Return the (x, y) coordinate for the center point of the cell that contains the specified text.  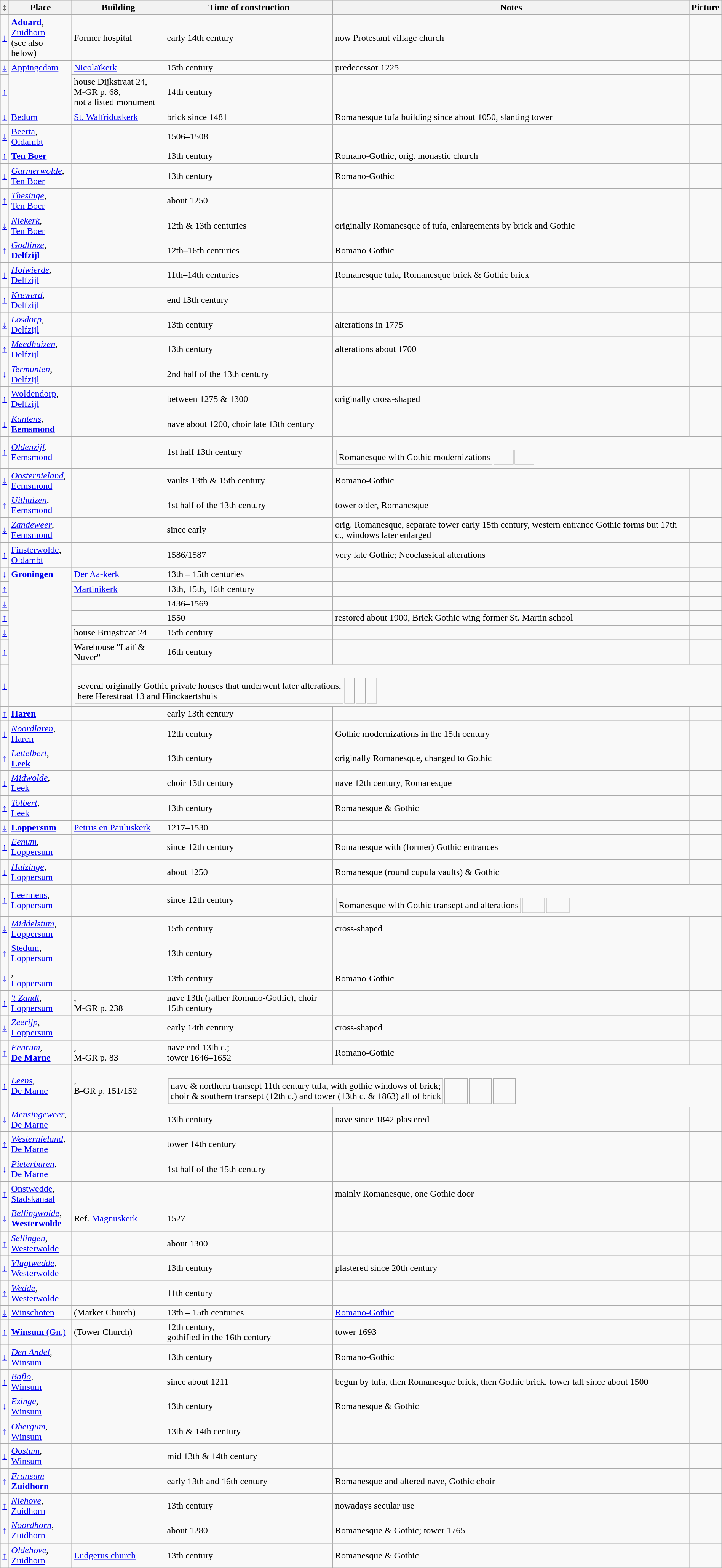
1586/1587 (249, 555)
Holwierde,Delfzijl (40, 275)
Vlagtwedde,Westerwolde (40, 1268)
begun by tufa, then Romanesque brick, then Gothic brick, tower tall since about 1500 (511, 1382)
Bellingwolde,Westerwolde (40, 1218)
St. Walfriduskerk (118, 117)
13th & 14th century (249, 1432)
vaults 13th & 15th century (249, 480)
Niehove,Zuidhorn (40, 1506)
Haren (40, 714)
orig. Romanesque, separate tower early 15th century, western entrance Gothic forms but 17th c., windows later enlarged (511, 530)
Time of construction (249, 8)
end 13th century (249, 299)
Middelstum,Loppersum (40, 929)
Godlinze,Delfzijl (40, 250)
between 1275 & 1300 (249, 399)
Oosternieland,Eemsmond (40, 480)
11th century (249, 1293)
about 1280 (249, 1531)
Meedhuizen,Delfzijl (40, 350)
Nicolaïkerk (118, 67)
Winschoten (40, 1312)
11th–14th centuries (249, 275)
Onstwedde,Stadskanaal (40, 1194)
nave about 1200, choir late 13th century (249, 424)
mainly Romanesque, one Gothic door (511, 1194)
14th century (249, 92)
Place (40, 8)
1527 (249, 1218)
Uithuizen,Eemsmond (40, 505)
Romano-Gothic, orig. monastic church (511, 156)
nowadays secular use (511, 1506)
nave since 1842 plastered (511, 1119)
Leens,De Marne (40, 1086)
1st half of the 15th century (249, 1169)
Beerta,Oldambt (40, 136)
Former hospital (118, 37)
Woldendorp,Delfzijl (40, 399)
early 13th and 16th century (249, 1481)
Niekerk,Ten Boer (40, 226)
't Zandt,Loppersum (40, 1003)
,B-GR p. 151/152 (118, 1086)
1550 (249, 618)
Tolbert,Leek (40, 808)
↕ (5, 8)
Romanesque tufa, Romanesque brick & Gothic brick (511, 275)
Wedde,Westerwolde (40, 1293)
Groningen (40, 637)
tower older, Romanesque (511, 505)
FransumZuidhorn (40, 1481)
Noordhorn,Zuidhorn (40, 1531)
Baflo,Winsum (40, 1382)
Eenum,Loppersum (40, 847)
Martinikerk (118, 589)
(Tower Church) (118, 1332)
1st half 13th century (249, 452)
early 13th century (249, 714)
now Protestant village church (511, 37)
Zeerijp,Loppersum (40, 1028)
Lettelbert,Leek (40, 758)
since early (249, 530)
Notes (511, 8)
Romanesque tufa building since about 1050, slanting tower (511, 117)
Losdorp,Delfzijl (40, 325)
originally Romanesque, changed to Gothic (511, 758)
alterations in 1775 (511, 325)
1506–1508 (249, 136)
1217–1530 (249, 827)
Finsterwolde,Oldambt (40, 555)
Pieterburen,De Marne (40, 1169)
mid 13th & 14th century (249, 1456)
Romanesque with (former) Gothic entrances (511, 847)
tower 14th century (249, 1144)
Ludgerus church (118, 1555)
plastered since 20th century (511, 1268)
Den Andel,Winsum (40, 1357)
Ten Boer (40, 156)
Krewerd,Delfzijl (40, 299)
Stedum,Loppersum (40, 953)
restored about 1900, Brick Gothic wing former St. Martin school (511, 618)
predecessor 1225 (511, 67)
Obergum,Winsum (40, 1432)
Noordlaren,Haren (40, 734)
Oldehove,Zuidhorn (40, 1555)
Aduard,Zuidhorn(see also below) (40, 37)
12th century,gothified in the 16th century (249, 1332)
Eenrum,De Marne (40, 1052)
house Dijkstraat 24,M-GR p. 68,not a listed monument (118, 92)
Loppersum (40, 827)
Ezinge,Winsum (40, 1406)
Appingedam (40, 85)
Midwolde,Leek (40, 783)
house Brugstraat 24 (118, 632)
Warehouse "Laif & Nuver" (118, 652)
12th century (249, 734)
Garmerwolde,Ten Boer (40, 176)
Romanesque and altered nave, Gothic choir (511, 1481)
Huizinge,Loppersum (40, 872)
Building (118, 8)
,M-GR p. 238 (118, 1003)
Oostum,Winsum (40, 1456)
Termunten,Delfzijl (40, 374)
Romanesque & Gothic; tower 1765 (511, 1531)
16th century (249, 652)
alterations about 1700 (511, 350)
choir 13th century (249, 783)
13th, 15th, 16th century (249, 589)
Bedum (40, 117)
2nd half of the 13th century (249, 374)
nave 13th (rather Romano-Gothic), choir 15th century (249, 1003)
,M-GR p. 83 (118, 1052)
1st half of the 13th century (249, 505)
Gothic modernizations in the 15th century (511, 734)
brick since 1481 (249, 117)
1436–1569 (249, 603)
Petrus en Pauluskerk (118, 827)
Mensingeweer,De Marne (40, 1119)
Leermens,Loppersum (40, 900)
nave 12th century, Romanesque (511, 783)
tower 1693 (511, 1332)
(Market Church) (118, 1312)
Romanesque (round cupula vaults) & Gothic (511, 872)
Thesinge,Ten Boer (40, 200)
Winsum (Gn.) (40, 1332)
about 1300 (249, 1243)
since about 1211 (249, 1382)
Sellingen,Westerwolde (40, 1243)
nave end 13th c.;tower 1646–1652 (249, 1052)
Der Aa-kerk (118, 574)
very late Gothic; Neoclassical alterations (511, 555)
Kantens,Eemsmond (40, 424)
originally cross-shaped (511, 399)
Zandeweer,Eemsmond (40, 530)
Picture (705, 8)
,Loppersum (40, 978)
Oldenzijl,Eemsmond (40, 452)
12th–16th centuries (249, 250)
originally Romanesque of tufa, enlargements by brick and Gothic (511, 226)
Ref. Magnuskerk (118, 1218)
Westernieland,De Marne (40, 1144)
12th & 13th centuries (249, 226)
